Search for the cell housing the specified text and yield its (x, y) center coordinate. 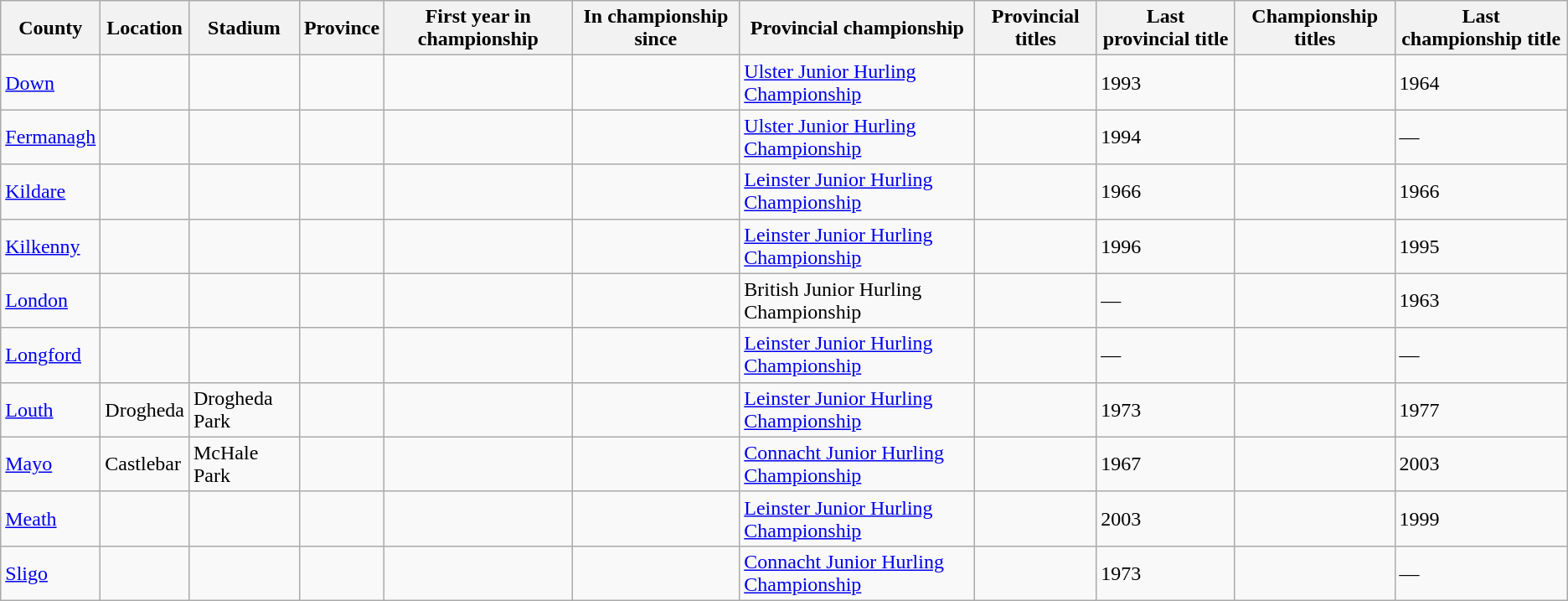
Fermanagh (50, 137)
Meath (50, 518)
Kildare (50, 191)
Last championship title (1481, 28)
Sligo (50, 573)
Drogheda (145, 409)
Province (342, 28)
First year in championship (478, 28)
1999 (1481, 518)
Louth (50, 409)
1967 (1166, 464)
Provincial titles (1035, 28)
British Junior Hurling Championship (858, 300)
County (50, 28)
Castlebar (145, 464)
1995 (1481, 246)
Mayo (50, 464)
London (50, 300)
In championship since (656, 28)
1996 (1166, 246)
Longford (50, 355)
1994 (1166, 137)
McHale Park (244, 464)
Provincial championship (858, 28)
1977 (1481, 409)
1963 (1481, 300)
Kilkenny (50, 246)
Stadium (244, 28)
Location (145, 28)
1964 (1481, 82)
Championship titles (1315, 28)
Down (50, 82)
1993 (1166, 82)
Last provincial title (1166, 28)
Drogheda Park (244, 409)
